Return the (X, Y) coordinate for the center point of the cell that contains the specified text.  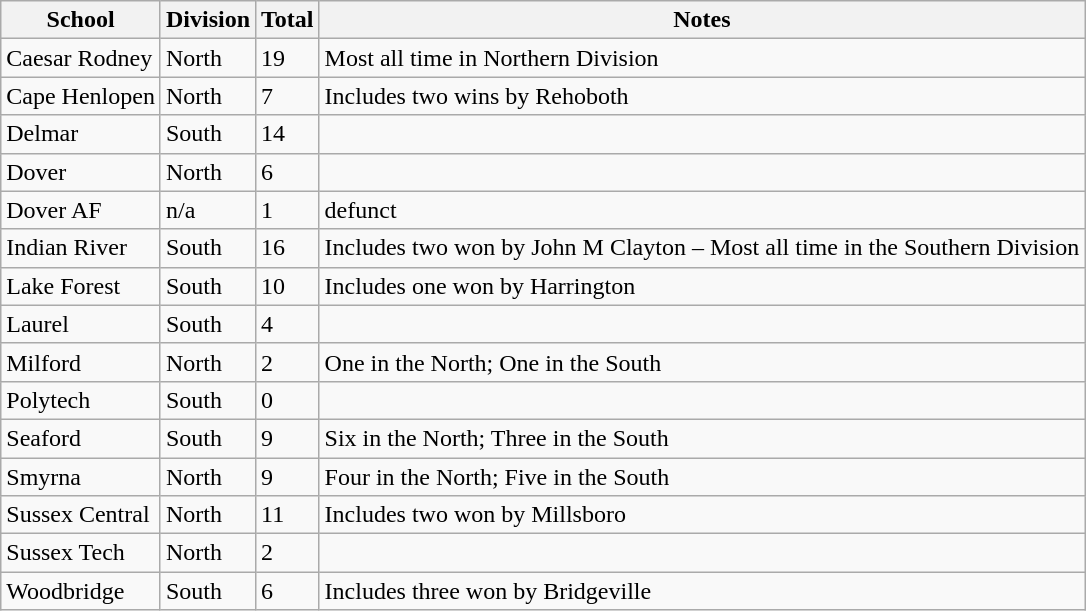
Woodbridge (81, 591)
Delmar (81, 134)
Polytech (81, 400)
Division (208, 20)
School (81, 20)
14 (288, 134)
n/a (208, 210)
Dover (81, 172)
Includes two wins by Rehoboth (702, 96)
One in the North; One in the South (702, 362)
Most all time in Northern Division (702, 58)
Includes two won by Millsboro (702, 515)
Indian River (81, 248)
7 (288, 96)
Total (288, 20)
0 (288, 400)
Includes three won by Bridgeville (702, 591)
Smyrna (81, 477)
16 (288, 248)
Notes (702, 20)
Lake Forest (81, 286)
10 (288, 286)
Cape Henlopen (81, 96)
Laurel (81, 324)
4 (288, 324)
Includes two won by John M Clayton – Most all time in the Southern Division (702, 248)
11 (288, 515)
Six in the North; Three in the South (702, 438)
Dover AF (81, 210)
Four in the North; Five in the South (702, 477)
Sussex Tech (81, 553)
Includes one won by Harrington (702, 286)
defunct (702, 210)
Milford (81, 362)
19 (288, 58)
Seaford (81, 438)
1 (288, 210)
Sussex Central (81, 515)
Caesar Rodney (81, 58)
